Find where the given text appears and provide that cell's center as [X, Y] coordinate. 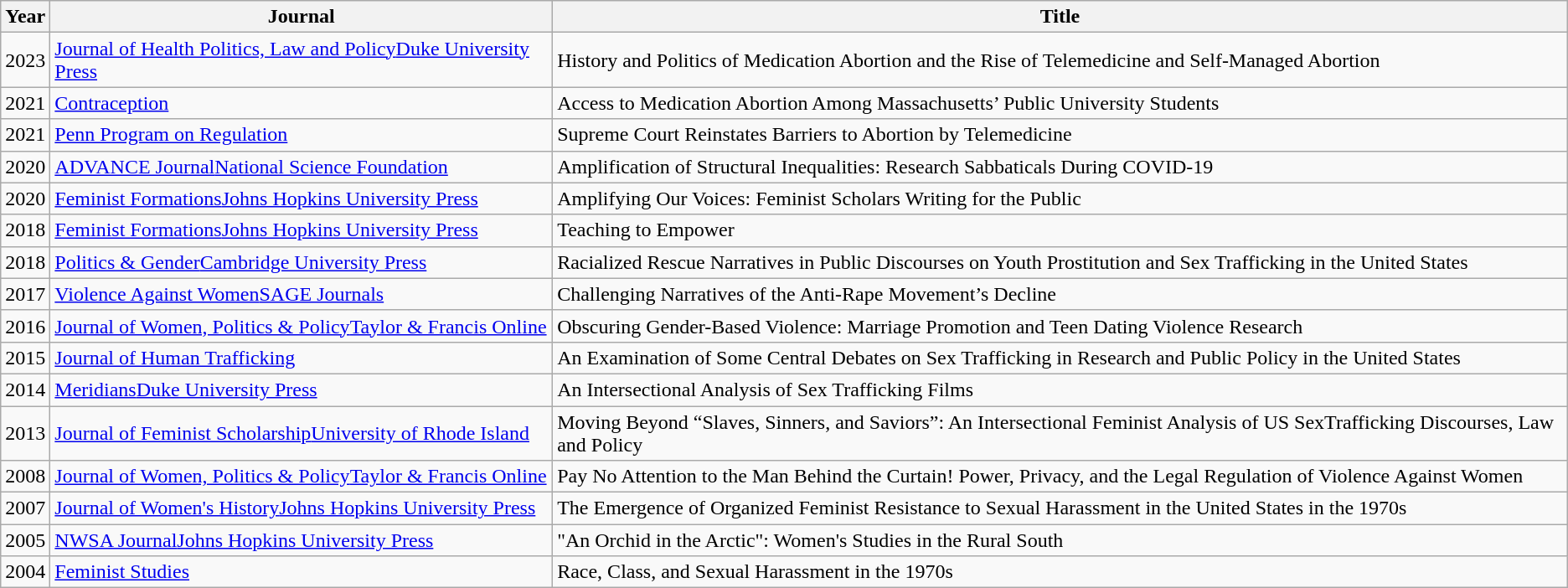
History and Politics of Medication Abortion and the Rise of Telemedicine and Self-Managed Abortion [1060, 60]
2014 [25, 389]
Supreme Court Reinstates Barriers to Abortion by Telemedicine [1060, 135]
2015 [25, 358]
2005 [25, 540]
The Emergence of Organized Feminist Resistance to Sexual Harassment in the United States in the 1970s [1060, 508]
2008 [25, 477]
Year [25, 17]
Amplification of Structural Inequalities: Research Sabbaticals During COVID-19 [1060, 167]
2013 [25, 432]
Journal of Human Trafficking [302, 358]
Pay No Attention to the Man Behind the Curtain! Power, Privacy, and the Legal Regulation of Violence Against Women [1060, 477]
2007 [25, 508]
Teaching to Empower [1060, 230]
MeridiansDuke University Press [302, 389]
Journal of Health Politics, Law and PolicyDuke University Press [302, 60]
Contraception [302, 103]
Violence Against WomenSAGE Journals [302, 294]
2023 [25, 60]
Journal of Feminist ScholarshipUniversity of Rhode Island [302, 432]
2016 [25, 326]
Penn Program on Regulation [302, 135]
Feminist Studies [302, 572]
Moving Beyond “Slaves, Sinners, and Saviors”: An Intersectional Feminist Analysis of US SexTrafficking Discourses, Law and Policy [1060, 432]
2004 [25, 572]
Racialized Rescue Narratives in Public Discourses on Youth Prostitution and Sex Trafficking in the United States [1060, 262]
Amplifying Our Voices: Feminist Scholars Writing for the Public [1060, 199]
An Intersectional Analysis of Sex Trafficking Films [1060, 389]
Race, Class, and Sexual Harassment in the 1970s [1060, 572]
"An Orchid in the Arctic": Women's Studies in the Rural South [1060, 540]
Access to Medication Abortion Among Massachusetts’ Public University Students [1060, 103]
Politics & GenderCambridge University Press [302, 262]
ADVANCE JournalNational Science Foundation [302, 167]
Challenging Narratives of the Anti-Rape Movement’s Decline [1060, 294]
Journal [302, 17]
2017 [25, 294]
Title [1060, 17]
An Examination of Some Central Debates on Sex Trafficking in Research and Public Policy in the United States [1060, 358]
NWSA JournalJohns Hopkins University Press [302, 540]
Obscuring Gender-Based Violence: Marriage Promotion and Teen Dating Violence Research [1060, 326]
Journal of Women's HistoryJohns Hopkins University Press [302, 508]
